Identify which cell holds the provided text, then report its [x, y] central coordinate. 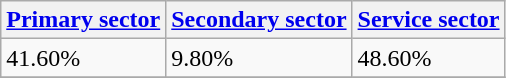
41.60% [84, 58]
Service sector [428, 20]
48.60% [428, 58]
9.80% [259, 58]
Secondary sector [259, 20]
Primary sector [84, 20]
